Search for the cell housing the specified text and yield its (X, Y) center coordinate. 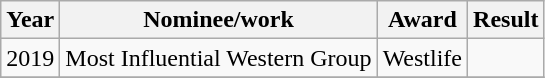
Award (422, 20)
2019 (30, 58)
Westlife (422, 58)
Nominee/work (218, 20)
Result (506, 20)
Year (30, 20)
Most Influential Western Group (218, 58)
